Extract the [X, Y] coordinate from the center of the cell holding the provided text.  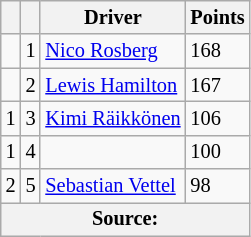
106 [217, 118]
100 [217, 152]
3 [31, 118]
168 [217, 51]
Points [217, 17]
167 [217, 85]
Driver [112, 17]
Source: [126, 219]
Lewis Hamilton [112, 85]
Nico Rosberg [112, 51]
4 [31, 152]
Kimi Räikkönen [112, 118]
98 [217, 186]
5 [31, 186]
Sebastian Vettel [112, 186]
